Output the [x, y] coordinate of the center of the cell containing the given text.  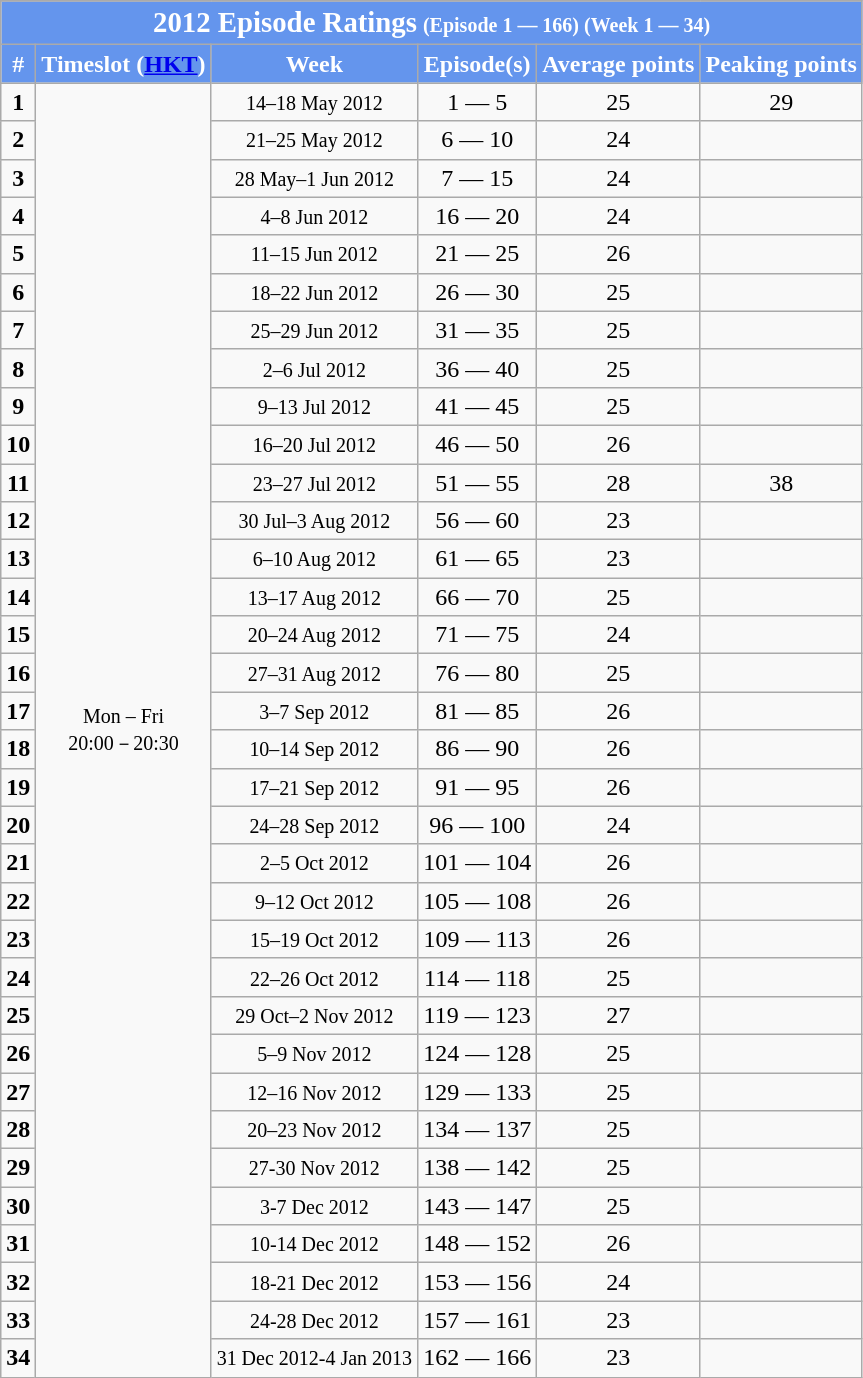
162 — 166 [478, 1358]
91 — 95 [478, 787]
33 [18, 1320]
18–22 Jun 2012 [314, 292]
4–8 Jun 2012 [314, 216]
6–10 Aug 2012 [314, 559]
17–21 Sep 2012 [314, 787]
148 — 152 [478, 1244]
76 — 80 [478, 673]
17 [18, 711]
20 [18, 825]
26 — 30 [478, 292]
86 — 90 [478, 749]
30 Jul–3 Aug 2012 [314, 521]
3 [18, 178]
Mon – Fri20:00－20:30 [124, 730]
41 — 45 [478, 406]
31 [18, 1244]
2–6 Jul 2012 [314, 368]
157 — 161 [478, 1320]
16 — 20 [478, 216]
7 — 15 [478, 178]
6 — 10 [478, 140]
20–24 Aug 2012 [314, 635]
143 — 147 [478, 1206]
16 [18, 673]
9–12 Oct 2012 [314, 901]
7 [18, 330]
31 — 35 [478, 330]
124 — 128 [478, 1053]
24–28 Sep 2012 [314, 825]
119 — 123 [478, 1015]
51 — 55 [478, 483]
20–23 Nov 2012 [314, 1130]
8 [18, 368]
2 [18, 140]
153 — 156 [478, 1282]
10-14 Dec 2012 [314, 1244]
138 — 142 [478, 1168]
2012 Episode Ratings (Episode 1 — 166) (Week 1 — 34) [432, 23]
16–20 Jul 2012 [314, 444]
24-28 Dec 2012 [314, 1320]
11 [18, 483]
# [18, 64]
61 — 65 [478, 559]
81 — 85 [478, 711]
6 [18, 292]
109 — 113 [478, 939]
18 [18, 749]
5 [18, 254]
27-30 Nov 2012 [314, 1168]
12 [18, 521]
19 [18, 787]
Timeslot (HKT) [124, 64]
5–9 Nov 2012 [314, 1053]
12–16 Nov 2012 [314, 1091]
71 — 75 [478, 635]
13–17 Aug 2012 [314, 597]
101 — 104 [478, 863]
9–13 Jul 2012 [314, 406]
15–19 Oct 2012 [314, 939]
3–7 Sep 2012 [314, 711]
11–15 Jun 2012 [314, 254]
114 — 118 [478, 977]
134 — 137 [478, 1130]
10–14 Sep 2012 [314, 749]
23–27 Jul 2012 [314, 483]
38 [781, 483]
25–29 Jun 2012 [314, 330]
4 [18, 216]
Average points [618, 64]
31 Dec 2012-4 Jan 2013 [314, 1358]
3-7 Dec 2012 [314, 1206]
21–25 May 2012 [314, 140]
13 [18, 559]
9 [18, 406]
56 — 60 [478, 521]
Peaking points [781, 64]
22–26 Oct 2012 [314, 977]
32 [18, 1282]
21 [18, 863]
15 [18, 635]
34 [18, 1358]
2–5 Oct 2012 [314, 863]
105 — 108 [478, 901]
21 — 25 [478, 254]
1 [18, 102]
66 — 70 [478, 597]
22 [18, 901]
14–18 May 2012 [314, 102]
Episode(s) [478, 64]
29 Oct–2 Nov 2012 [314, 1015]
Week [314, 64]
96 — 100 [478, 825]
18-21 Dec 2012 [314, 1282]
10 [18, 444]
36 — 40 [478, 368]
14 [18, 597]
46 — 50 [478, 444]
129 — 133 [478, 1091]
1 — 5 [478, 102]
30 [18, 1206]
27–31 Aug 2012 [314, 673]
28 May–1 Jun 2012 [314, 178]
